Capture the cell that displays the provided text and extract its [X, Y] central coordinate. 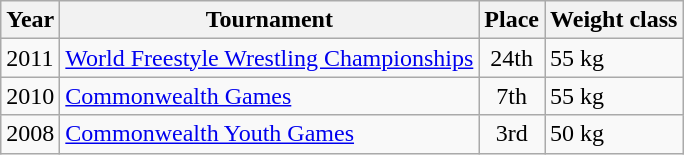
2008 [30, 134]
24th [512, 58]
2011 [30, 58]
Commonwealth Games [270, 96]
World Freestyle Wrestling Championships [270, 58]
Place [512, 20]
3rd [512, 134]
Year [30, 20]
Weight class [614, 20]
Commonwealth Youth Games [270, 134]
7th [512, 96]
Tournament [270, 20]
50 kg [614, 134]
2010 [30, 96]
